Return the [X, Y] coordinate for the center point of the cell that contains the specified text.  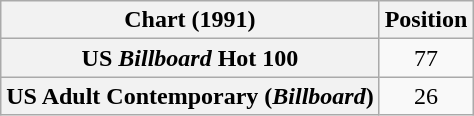
Position [426, 20]
Chart (1991) [190, 20]
26 [426, 96]
US Billboard Hot 100 [190, 58]
77 [426, 58]
US Adult Contemporary (Billboard) [190, 96]
